Search for the cell housing the specified text and yield its [x, y] center coordinate. 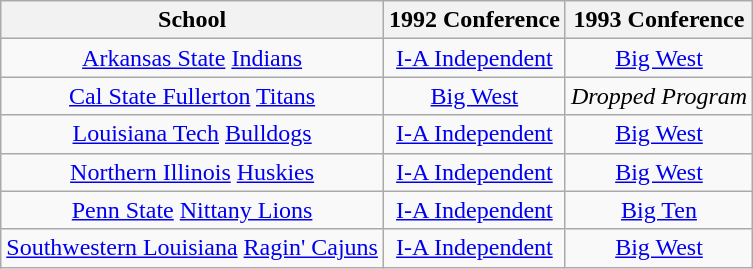
School [192, 20]
Arkansas State Indians [192, 58]
Southwestern Louisiana Ragin' Cajuns [192, 248]
Penn State Nittany Lions [192, 210]
1992 Conference [474, 20]
Cal State Fullerton Titans [192, 96]
Dropped Program [658, 96]
Louisiana Tech Bulldogs [192, 134]
Big Ten [658, 210]
1993 Conference [658, 20]
Northern Illinois Huskies [192, 172]
